For the text-containing cell, return its midpoint in (X, Y) coordinate format. 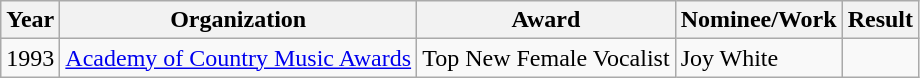
Year (30, 20)
1993 (30, 58)
Organization (238, 20)
Joy White (758, 58)
Result (880, 20)
Academy of Country Music Awards (238, 58)
Award (546, 20)
Nominee/Work (758, 20)
Top New Female Vocalist (546, 58)
